Detect which cell encompasses the target text, then output its (x, y) center coordinate. 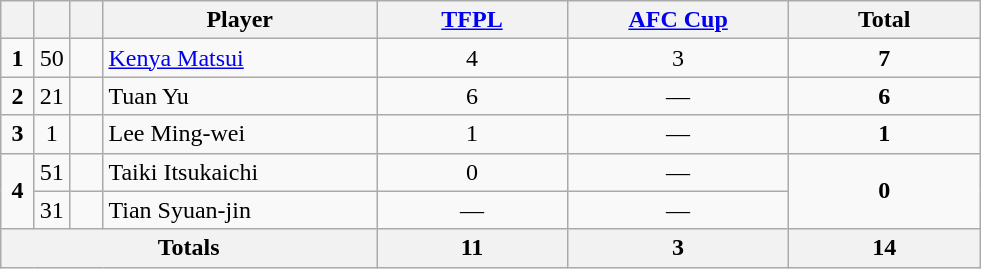
Lee Ming-wei (240, 134)
Player (240, 20)
Tian Syuan-jin (240, 210)
2 (18, 96)
50 (52, 58)
Kenya Matsui (240, 58)
Tuan Yu (240, 96)
AFC Cup (678, 20)
Total (884, 20)
21 (52, 96)
31 (52, 210)
11 (472, 248)
Taiki Itsukaichi (240, 172)
Totals (189, 248)
14 (884, 248)
TFPL (472, 20)
7 (884, 58)
51 (52, 172)
